Search for the cell housing the specified text and yield its (x, y) center coordinate. 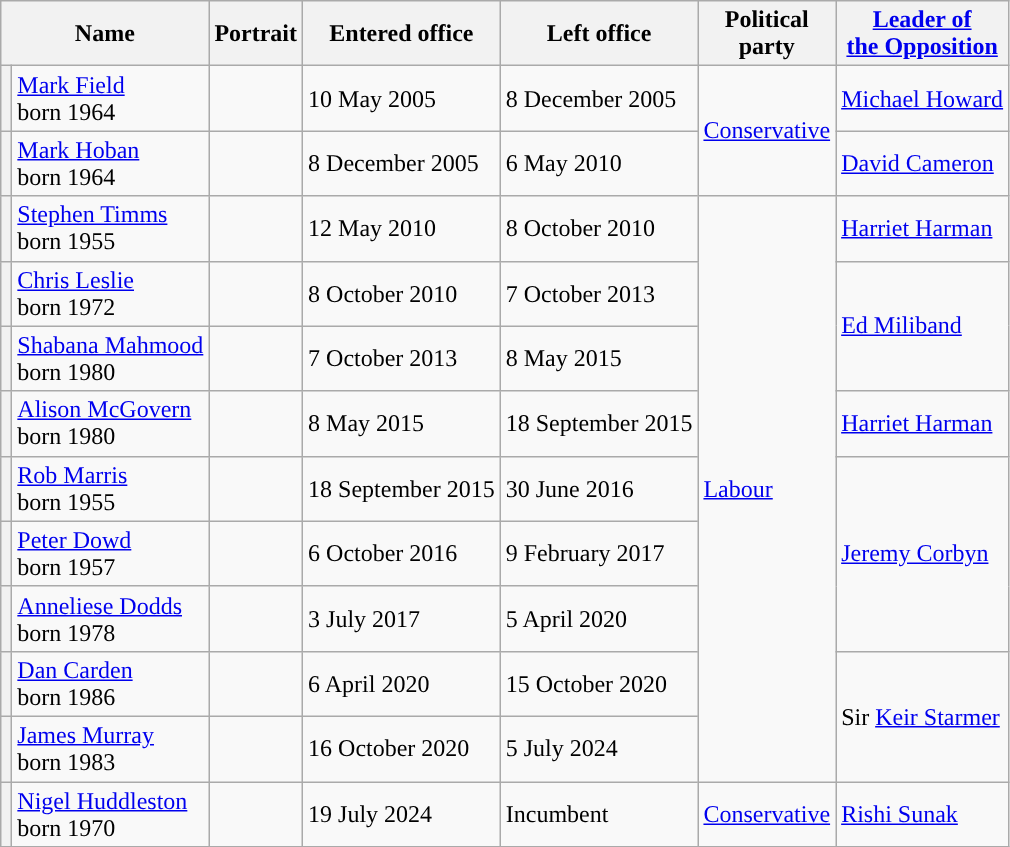
6 October 2016 (402, 554)
Rob Marrisborn 1955 (110, 488)
Jeremy Corbyn (922, 554)
Chris Leslieborn 1972 (110, 294)
16 October 2020 (402, 748)
Left office (599, 34)
Sir Keir Starmer (922, 716)
Alison McGovernborn 1980 (110, 424)
Rishi Sunak (922, 814)
6 May 2010 (599, 164)
Political party (767, 34)
10 May 2005 (402, 98)
Peter Dowdborn 1957 (110, 554)
5 July 2024 (599, 748)
Entered office (402, 34)
5 April 2020 (599, 618)
Leader ofthe Opposition (922, 34)
Labour (767, 489)
Mark Fieldborn 1964 (110, 98)
Incumbent (599, 814)
James Murrayborn 1983 (110, 748)
Ed Miliband (922, 326)
Michael Howard (922, 98)
Nigel Huddlestonborn 1970 (110, 814)
3 July 2017 (402, 618)
6 April 2020 (402, 684)
David Cameron (922, 164)
Anneliese Doddsborn 1978 (110, 618)
30 June 2016 (599, 488)
19 July 2024 (402, 814)
Shabana Mahmoodborn 1980 (110, 358)
Dan Cardenborn 1986 (110, 684)
Name (105, 34)
Stephen Timmsborn 1955 (110, 228)
9 February 2017 (599, 554)
12 May 2010 (402, 228)
Mark Hobanborn 1964 (110, 164)
15 October 2020 (599, 684)
Portrait (256, 34)
